Detect which cell encompasses the target text, then output its (X, Y) center coordinate. 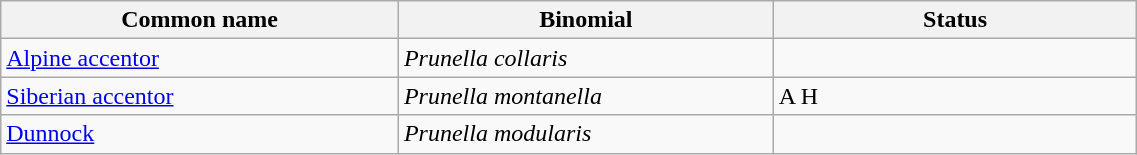
Status (955, 20)
Dunnock (200, 134)
Prunella collaris (586, 58)
Alpine accentor (200, 58)
Siberian accentor (200, 96)
A H (955, 96)
Prunella modularis (586, 134)
Prunella montanella (586, 96)
Common name (200, 20)
Binomial (586, 20)
